Output the (X, Y) coordinate of the center of the cell containing the given text.  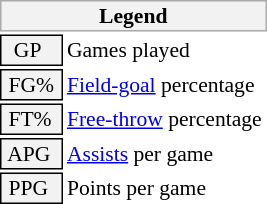
Free-throw percentage (166, 120)
Points per game (166, 188)
PPG (31, 188)
GP (31, 50)
Games played (166, 50)
APG (31, 154)
Assists per game (166, 154)
Field-goal percentage (166, 85)
Legend (134, 16)
FT% (31, 120)
FG% (31, 85)
